Determine the [X, Y] coordinate at the center of the cell enclosing the given text.  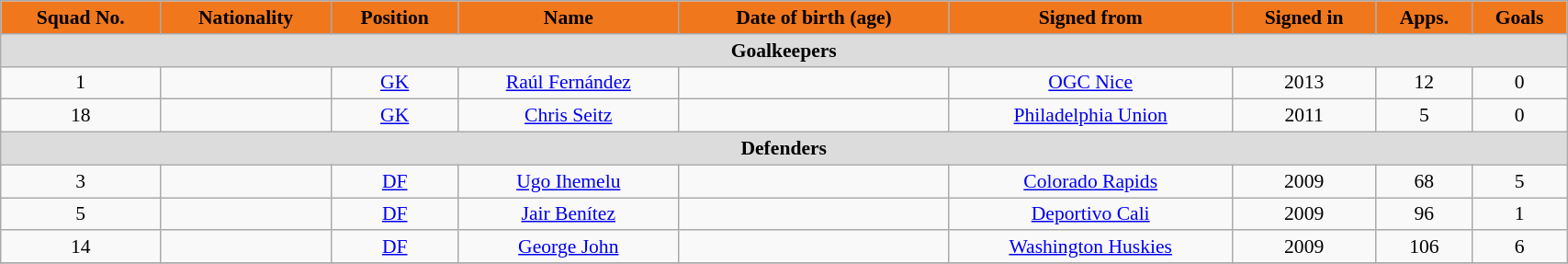
2013 [1304, 83]
14 [81, 247]
Nationality [246, 17]
OGC Nice [1090, 83]
Goalkeepers [784, 51]
96 [1424, 214]
Ugo Ihemelu [569, 181]
Washington Huskies [1090, 247]
18 [81, 116]
Goals [1519, 17]
Colorado Rapids [1090, 181]
Deportivo Cali [1090, 214]
Raúl Fernández [569, 83]
2011 [1304, 116]
Chris Seitz [569, 116]
106 [1424, 247]
Position [395, 17]
68 [1424, 181]
Signed in [1304, 17]
Date of birth (age) [814, 17]
Apps. [1424, 17]
Jair Benítez [569, 214]
Defenders [784, 149]
6 [1519, 247]
Signed from [1090, 17]
Philadelphia Union [1090, 116]
George John [569, 247]
3 [81, 181]
Name [569, 17]
Squad No. [81, 17]
12 [1424, 83]
